From the cell containing the given text, extract its center point as (X, Y) coordinate. 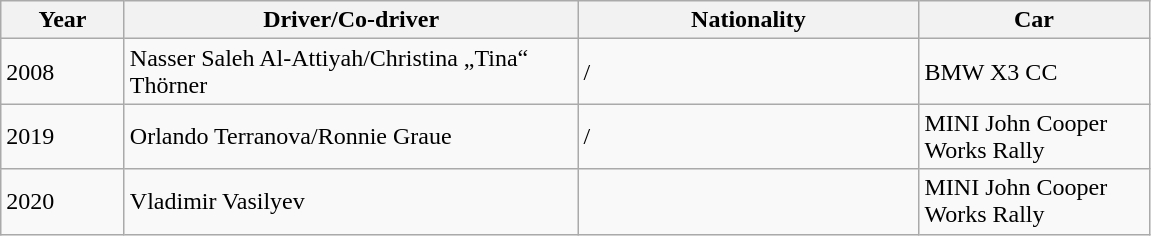
Year (63, 20)
Nasser Saleh Al-Attiyah/Christina „Tina“ Thörner (351, 72)
Car (1034, 20)
Nationality (748, 20)
BMW X3 CC (1034, 72)
2020 (63, 202)
2008 (63, 72)
Driver/Co-driver (351, 20)
Vladimir Vasilyev (351, 202)
Orlando Terranova/Ronnie Graue (351, 136)
2019 (63, 136)
